Locate the cell with the specified text and output its (x, y) center coordinate. 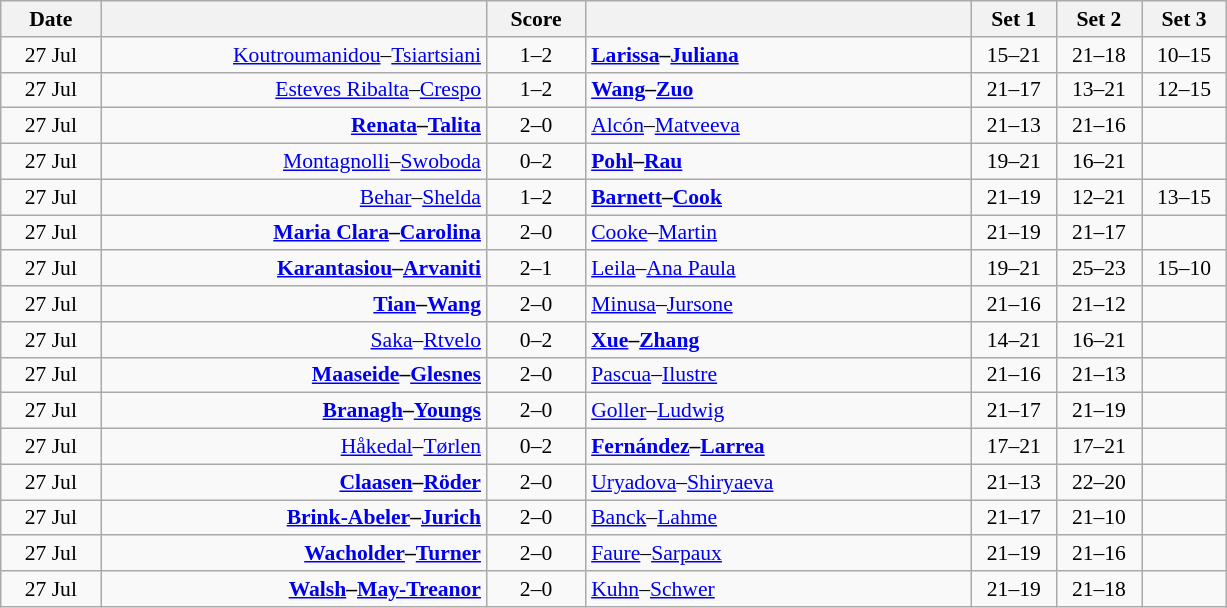
Tian–Wang (294, 304)
Set 3 (1184, 19)
Larissa–Juliana (778, 55)
13–21 (1098, 90)
Behar–Shelda (294, 197)
Set 2 (1098, 19)
12–15 (1184, 90)
15–10 (1184, 269)
Barnett–Cook (778, 197)
Pohl–Rau (778, 162)
Wacholder–Turner (294, 554)
Maria Clara–Carolina (294, 233)
Esteves Ribalta–Crespo (294, 90)
Saka–Rtvelo (294, 340)
Claasen–Röder (294, 482)
15–21 (1014, 55)
Koutroumanidou–Tsiartsiani (294, 55)
Uryadova–Shiryaeva (778, 482)
13–15 (1184, 197)
Banck–Lahme (778, 518)
25–23 (1098, 269)
Kuhn–Schwer (778, 589)
14–21 (1014, 340)
Minusa–Jursone (778, 304)
Xue–Zhang (778, 340)
22–20 (1098, 482)
Leila–Ana Paula (778, 269)
Score (536, 19)
Brink-Abeler–Jurich (294, 518)
Date (51, 19)
21–12 (1098, 304)
10–15 (1184, 55)
Branagh–Youngs (294, 411)
Cooke–Martin (778, 233)
Set 1 (1014, 19)
21–10 (1098, 518)
Pascua–Ilustre (778, 375)
Fernández–Larrea (778, 447)
Maaseide–Glesnes (294, 375)
Karantasiou–Arvaniti (294, 269)
12–21 (1098, 197)
Goller–Ludwig (778, 411)
Renata–Talita (294, 126)
Faure–Sarpaux (778, 554)
Walsh–May-Treanor (294, 589)
Wang–Zuo (778, 90)
Håkedal–Tørlen (294, 447)
Montagnolli–Swoboda (294, 162)
2–1 (536, 269)
Alcón–Matveeva (778, 126)
